From the cell containing the given text, extract its center point as [X, Y] coordinate. 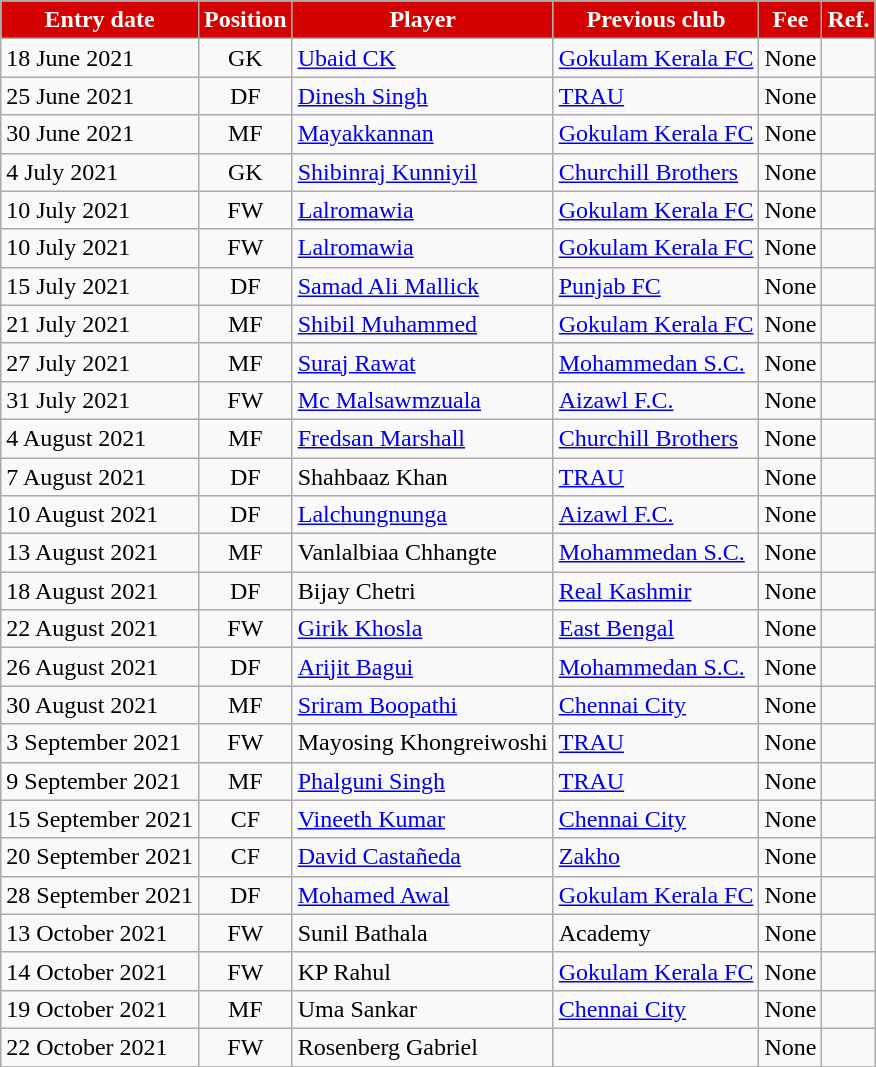
Position [245, 20]
28 September 2021 [100, 895]
25 June 2021 [100, 96]
Shibil Muhammed [422, 324]
Uma Sankar [422, 1009]
19 October 2021 [100, 1009]
10 August 2021 [100, 515]
Zakho [656, 857]
Academy [656, 933]
Girik Khosla [422, 629]
Vineeth Kumar [422, 819]
21 July 2021 [100, 324]
4 August 2021 [100, 438]
13 August 2021 [100, 553]
18 June 2021 [100, 58]
15 July 2021 [100, 286]
David Castañeda [422, 857]
9 September 2021 [100, 781]
20 September 2021 [100, 857]
Dinesh Singh [422, 96]
Previous club [656, 20]
Punjab FC [656, 286]
15 September 2021 [100, 819]
Bijay Chetri [422, 591]
Mc Malsawmzuala [422, 400]
26 August 2021 [100, 667]
Sriram Boopathi [422, 705]
Shahbaaz Khan [422, 477]
Ubaid CK [422, 58]
3 September 2021 [100, 743]
22 August 2021 [100, 629]
13 October 2021 [100, 933]
Mohamed Awal [422, 895]
Mayakkannan [422, 134]
Suraj Rawat [422, 362]
Shibinraj Kunniyil [422, 172]
14 October 2021 [100, 971]
Lalchungnunga [422, 515]
Sunil Bathala [422, 933]
Entry date [100, 20]
Fee [790, 20]
Vanlalbiaa Chhangte [422, 553]
18 August 2021 [100, 591]
KP Rahul [422, 971]
22 October 2021 [100, 1047]
Player [422, 20]
Ref. [848, 20]
East Bengal [656, 629]
Rosenberg Gabriel [422, 1047]
Phalguni Singh [422, 781]
30 August 2021 [100, 705]
Samad Ali Mallick [422, 286]
30 June 2021 [100, 134]
Mayosing Khongreiwoshi [422, 743]
7 August 2021 [100, 477]
31 July 2021 [100, 400]
Fredsan Marshall [422, 438]
4 July 2021 [100, 172]
27 July 2021 [100, 362]
Arijit Bagui [422, 667]
Real Kashmir [656, 591]
